Output the [x, y] coordinate of the center of the cell containing the given text.  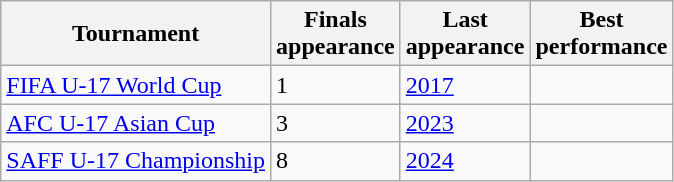
Tournament [136, 34]
Finalsappearance [336, 34]
2023 [465, 123]
FIFA U-17 World Cup [136, 85]
8 [336, 161]
AFC U-17 Asian Cup [136, 123]
1 [336, 85]
3 [336, 123]
2017 [465, 85]
Lastappearance [465, 34]
Bestperformance [602, 34]
2024 [465, 161]
SAFF U-17 Championship [136, 161]
